Detect which cell encompasses the target text, then output its [X, Y] center coordinate. 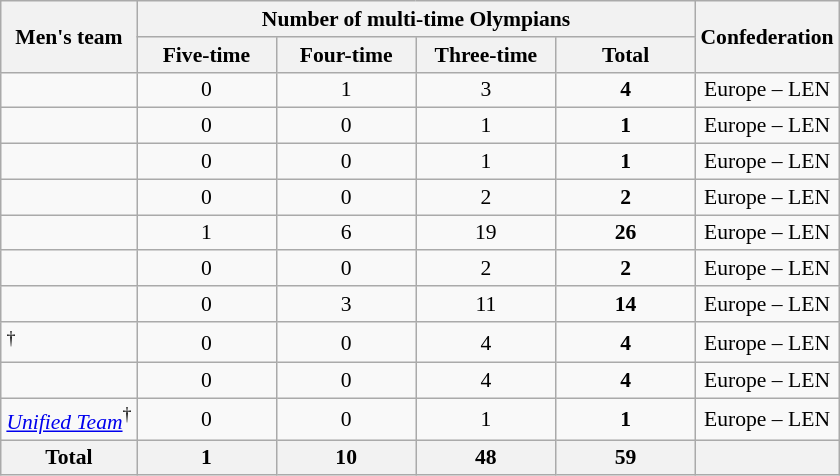
Three-time [486, 55]
Five-time [207, 55]
† [68, 342]
14 [626, 304]
Men's team [68, 36]
19 [486, 233]
48 [486, 458]
6 [346, 233]
Four-time [346, 55]
Confederation [766, 36]
10 [346, 458]
59 [626, 458]
Number of multi-time Olympians [416, 19]
Unified Team† [68, 420]
11 [486, 304]
26 [626, 233]
